Extract the (X, Y) coordinate from the center of the cell holding the provided text.  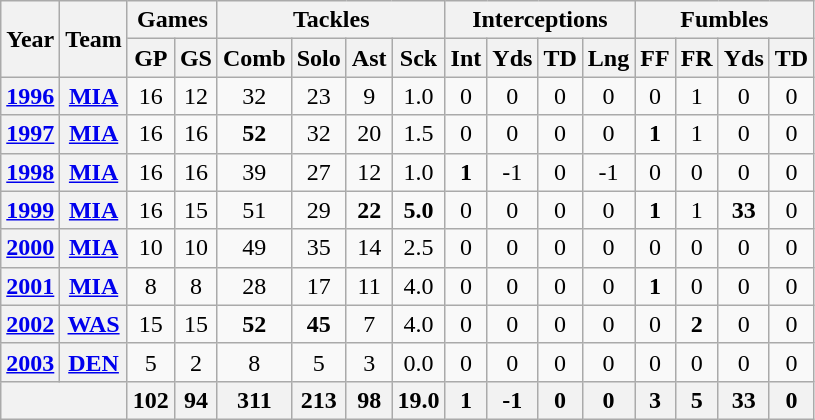
22 (369, 210)
19.0 (418, 400)
51 (254, 210)
29 (318, 210)
5.0 (418, 210)
39 (254, 172)
GP (150, 58)
Comb (254, 58)
20 (369, 134)
7 (369, 324)
Interceptions (540, 20)
2000 (30, 248)
Fumbles (724, 20)
9 (369, 96)
Sck (418, 58)
DEN (94, 362)
2003 (30, 362)
213 (318, 400)
1998 (30, 172)
1.5 (418, 134)
FR (696, 58)
WAS (94, 324)
49 (254, 248)
Team (94, 39)
102 (150, 400)
1999 (30, 210)
35 (318, 248)
GS (196, 58)
14 (369, 248)
94 (196, 400)
Tackles (331, 20)
2002 (30, 324)
Year (30, 39)
11 (369, 286)
17 (318, 286)
Lng (608, 58)
27 (318, 172)
98 (369, 400)
Int (466, 58)
Ast (369, 58)
Solo (318, 58)
0.0 (418, 362)
Games (172, 20)
2.5 (418, 248)
311 (254, 400)
1997 (30, 134)
2001 (30, 286)
45 (318, 324)
28 (254, 286)
FF (655, 58)
23 (318, 96)
1996 (30, 96)
